Output the [x, y] coordinate of the center of the cell containing the given text.  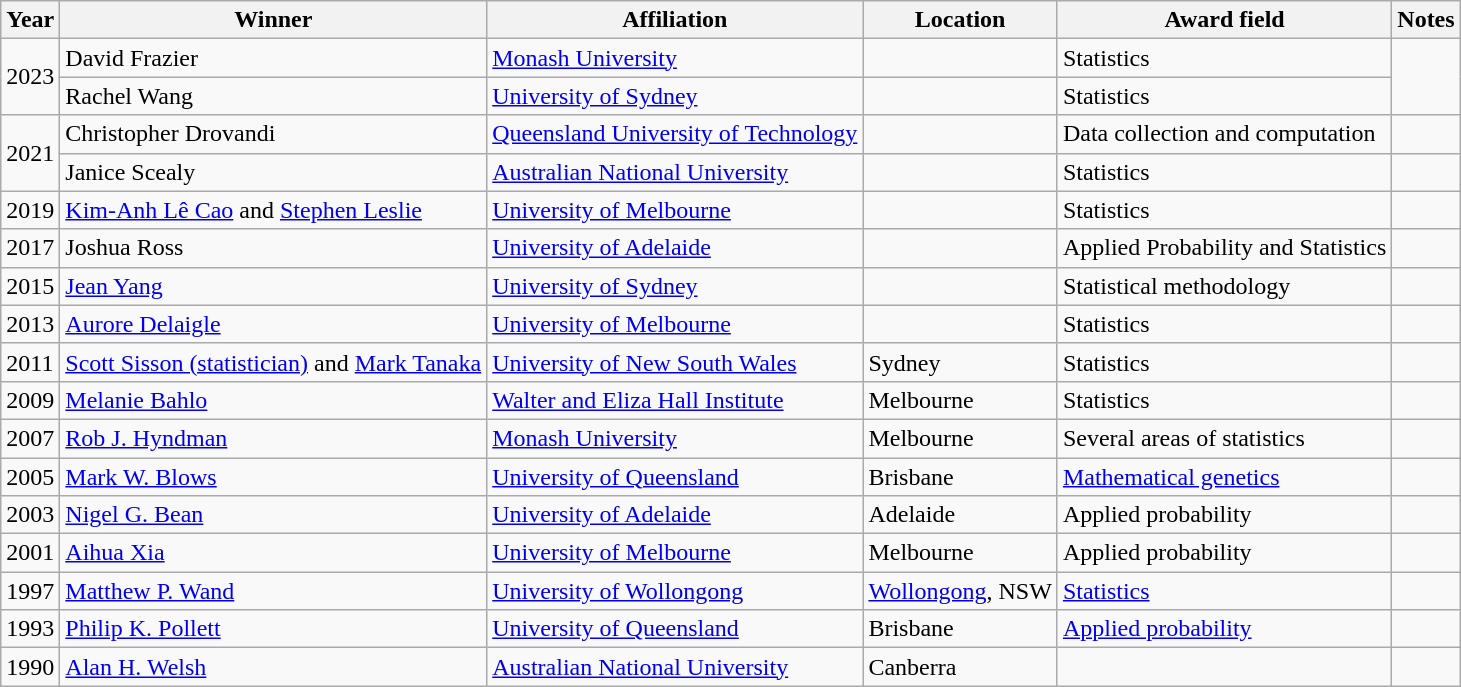
Walter and Eliza Hall Institute [675, 400]
Matthew P. Wand [274, 591]
2013 [30, 324]
Queensland University of Technology [675, 134]
Scott Sisson (statistician) and Mark Tanaka [274, 362]
Rachel Wang [274, 96]
University of Wollongong [675, 591]
2003 [30, 515]
David Frazier [274, 58]
Sydney [960, 362]
Philip K. Pollett [274, 629]
Kim-Anh Lê Cao and Stephen Leslie [274, 210]
Alan H. Welsh [274, 667]
Aurore Delaigle [274, 324]
2015 [30, 286]
Janice Scealy [274, 172]
2023 [30, 77]
Canberra [960, 667]
1990 [30, 667]
Aihua Xia [274, 553]
University of New South Wales [675, 362]
2019 [30, 210]
Award field [1224, 20]
Affiliation [675, 20]
2001 [30, 553]
Wollongong, NSW [960, 591]
Nigel G. Bean [274, 515]
2007 [30, 438]
Statistical methodology [1224, 286]
2005 [30, 477]
Christopher Drovandi [274, 134]
Mark W. Blows [274, 477]
2021 [30, 153]
Data collection and computation [1224, 134]
Notes [1426, 20]
Applied Probability and Statistics [1224, 248]
2009 [30, 400]
2011 [30, 362]
Year [30, 20]
Jean Yang [274, 286]
Adelaide [960, 515]
1997 [30, 591]
Melanie Bahlo [274, 400]
Winner [274, 20]
Location [960, 20]
Mathematical genetics [1224, 477]
1993 [30, 629]
Rob J. Hyndman [274, 438]
2017 [30, 248]
Joshua Ross [274, 248]
Several areas of statistics [1224, 438]
